Search for the cell housing the specified text and yield its [x, y] center coordinate. 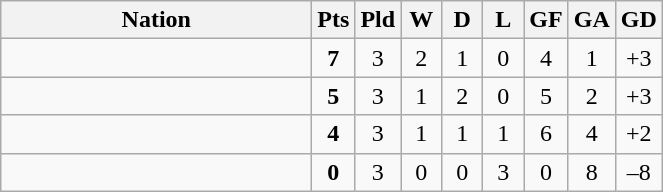
–8 [638, 172]
GF [546, 20]
8 [592, 172]
W [422, 20]
D [462, 20]
L [504, 20]
+2 [638, 134]
6 [546, 134]
GA [592, 20]
Pld [378, 20]
GD [638, 20]
Pts [334, 20]
7 [334, 58]
Nation [156, 20]
